Return [X, Y] of the center of cell containing provided text 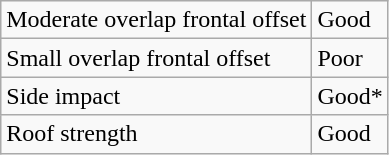
Small overlap frontal offset [156, 58]
Roof strength [156, 134]
Side impact [156, 96]
Poor [350, 58]
Good* [350, 96]
Moderate overlap frontal offset [156, 20]
